For the text-containing cell, return its midpoint in [x, y] coordinate format. 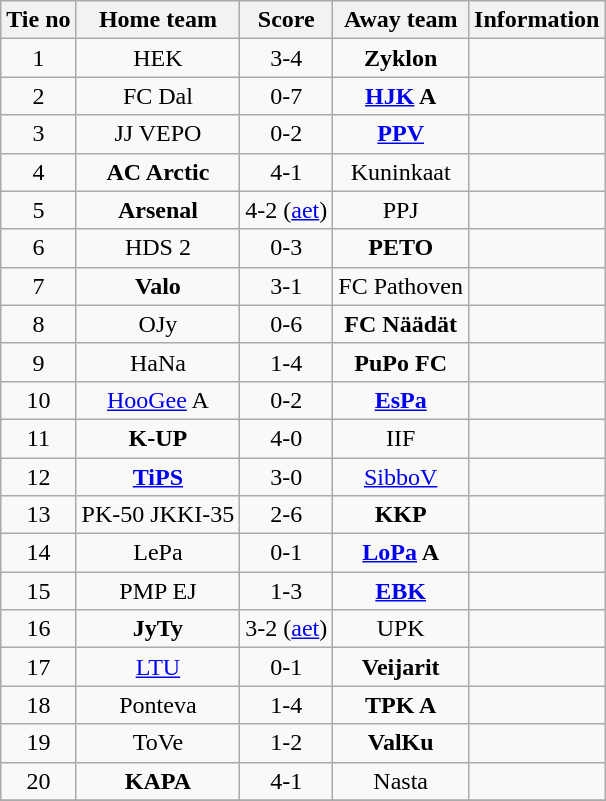
Tie no [38, 20]
Arsenal [158, 210]
1-3 [286, 591]
5 [38, 210]
3-1 [286, 286]
LePa [158, 553]
3 [38, 134]
ValKu [401, 743]
12 [38, 477]
7 [38, 286]
20 [38, 781]
PPV [401, 134]
15 [38, 591]
K-UP [158, 438]
2-6 [286, 515]
14 [38, 553]
13 [38, 515]
18 [38, 705]
PETO [401, 248]
PK-50 JKKI-35 [158, 515]
1-2 [286, 743]
JyTy [158, 629]
EsPa [401, 400]
KKP [401, 515]
0-6 [286, 324]
PMP EJ [158, 591]
FC Näädät [401, 324]
Kuninkaat [401, 172]
10 [38, 400]
HDS 2 [158, 248]
1 [38, 58]
TiPS [158, 477]
PuPo FC [401, 362]
Away team [401, 20]
IIF [401, 438]
0-7 [286, 96]
LTU [158, 667]
2 [38, 96]
KAPA [158, 781]
3-2 (aet) [286, 629]
0-3 [286, 248]
Ponteva [158, 705]
HooGee A [158, 400]
4-2 (aet) [286, 210]
HEK [158, 58]
FC Dal [158, 96]
3-0 [286, 477]
3-4 [286, 58]
Valo [158, 286]
16 [38, 629]
HaNa [158, 362]
OJy [158, 324]
UPK [401, 629]
Score [286, 20]
8 [38, 324]
EBK [401, 591]
6 [38, 248]
4-0 [286, 438]
4 [38, 172]
SibboV [401, 477]
9 [38, 362]
AC Arctic [158, 172]
FC Pathoven [401, 286]
TPK A [401, 705]
Information [537, 20]
19 [38, 743]
PPJ [401, 210]
JJ VEPO [158, 134]
Nasta [401, 781]
ToVe [158, 743]
LoPa A [401, 553]
17 [38, 667]
11 [38, 438]
HJK A [401, 96]
Veijarit [401, 667]
Zyklon [401, 58]
Home team [158, 20]
